Identify which cell holds the provided text, then report its [x, y] central coordinate. 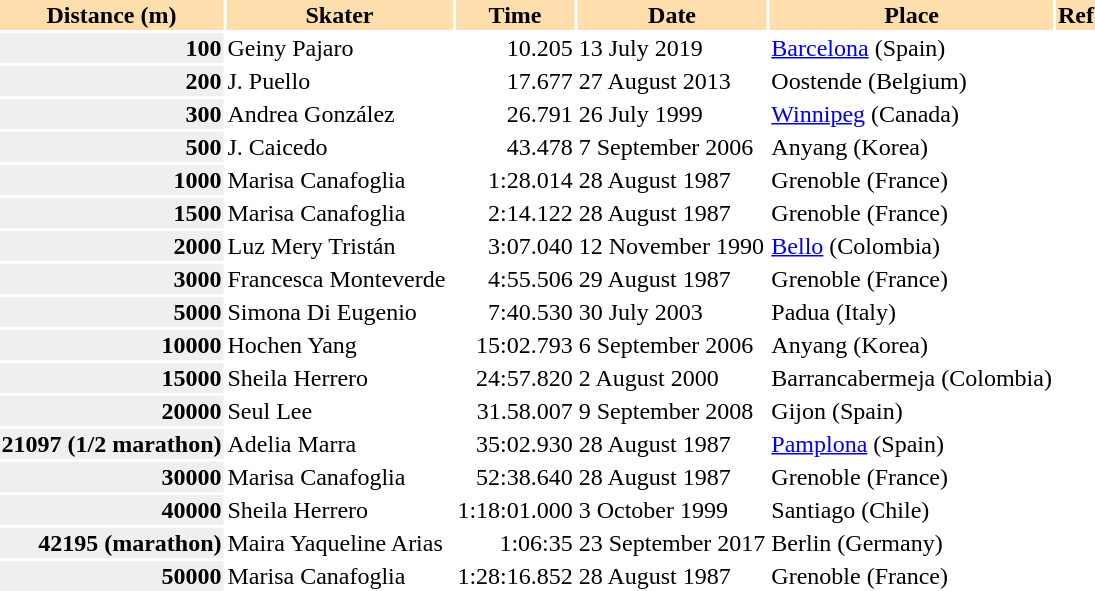
12 November 1990 [672, 246]
24:57.820 [515, 378]
2000 [112, 246]
Bello (Colombia) [912, 246]
30 July 2003 [672, 312]
Adelia Marra [336, 444]
4:55.506 [515, 279]
17.677 [515, 81]
42195 (marathon) [112, 543]
1500 [112, 213]
Skater [340, 15]
27 August 2013 [672, 81]
1:06:35 [515, 543]
Francesca Monteverde [336, 279]
3000 [112, 279]
15:02.793 [515, 345]
Andrea González [336, 114]
Oostende (Belgium) [912, 81]
3 October 1999 [672, 510]
500 [112, 147]
30000 [112, 477]
200 [112, 81]
Geiny Pajaro [336, 48]
1000 [112, 180]
1:28.014 [515, 180]
Hochen Yang [336, 345]
Distance (m) [112, 15]
15000 [112, 378]
Berlin (Germany) [912, 543]
10.205 [515, 48]
J. Puello [336, 81]
2:14.122 [515, 213]
31.58.007 [515, 411]
7 September 2006 [672, 147]
Gijon (Spain) [912, 411]
7:40.530 [515, 312]
300 [112, 114]
2 August 2000 [672, 378]
9 September 2008 [672, 411]
6 September 2006 [672, 345]
52:38.640 [515, 477]
43.478 [515, 147]
21097 (1/2 marathon) [112, 444]
J. Caicedo [336, 147]
Simona Di Eugenio [336, 312]
20000 [112, 411]
40000 [112, 510]
13 July 2019 [672, 48]
29 August 1987 [672, 279]
Barrancabermeja (Colombia) [912, 378]
Padua (Italy) [912, 312]
1:28:16.852 [515, 576]
10000 [112, 345]
23 September 2017 [672, 543]
26.791 [515, 114]
3:07.040 [515, 246]
Place [912, 15]
Date [672, 15]
Winnipeg (Canada) [912, 114]
100 [112, 48]
50000 [112, 576]
5000 [112, 312]
26 July 1999 [672, 114]
Ref [1076, 15]
Pamplona (Spain) [912, 444]
Santiago (Chile) [912, 510]
Seul Lee [336, 411]
Barcelona (Spain) [912, 48]
Maira Yaqueline Arias [336, 543]
Luz Mery Tristán [336, 246]
Time [515, 15]
35:02.930 [515, 444]
1:18:01.000 [515, 510]
